Provide the [x, y] coordinate of the cell's center where the given text is located.  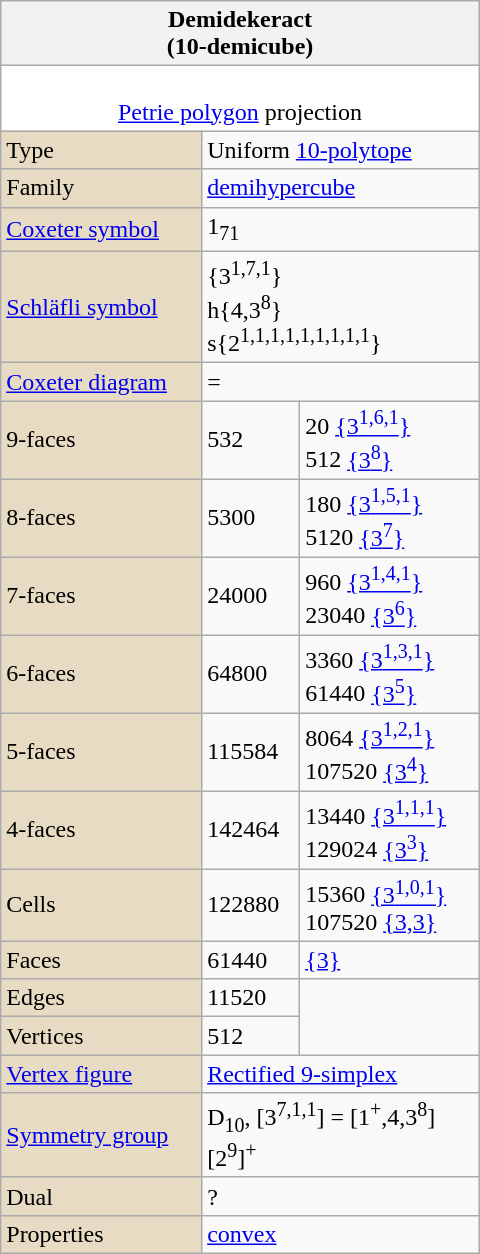
Demidekeract(10-demicube) [240, 34]
24000 [251, 596]
142464 [251, 830]
? [341, 1196]
5300 [251, 518]
Coxeter diagram [102, 382]
3360 {31,3,1} 61440 {35} [390, 674]
11520 [251, 998]
{3} [390, 960]
Coxeter symbol [102, 229]
532 [251, 440]
= [341, 382]
Dual [102, 1196]
Schläfli symbol [102, 307]
Cells [102, 905]
960 {31,4,1} 23040 {36} [390, 596]
{31,7,1}h{4,38}s{21,1,1,1,1,1,1,1,1} [341, 307]
Vertices [102, 1036]
7-faces [102, 596]
Rectified 9-simplex [341, 1074]
122880 [251, 905]
512 [251, 1036]
Symmetry group [102, 1135]
Type [102, 150]
9-faces [102, 440]
8-faces [102, 518]
Faces [102, 960]
115584 [251, 752]
20 {31,6,1} 512 {38} [390, 440]
15360 {31,0,1} 107520 {3,3} [390, 905]
Vertex figure [102, 1074]
13440 {31,1,1} 129024 {33} [390, 830]
5-faces [102, 752]
64800 [251, 674]
D10, [37,1,1] = [1+,4,38][29]+ [341, 1135]
demihypercube [341, 188]
Uniform 10-polytope [341, 150]
61440 [251, 960]
6-faces [102, 674]
Family [102, 188]
4-faces [102, 830]
Edges [102, 998]
180 {31,5,1} 5120 {37} [390, 518]
Petrie polygon projection [240, 98]
Properties [102, 1234]
171 [341, 229]
convex [341, 1234]
8064 {31,2,1} 107520 {34} [390, 752]
